Return (X, Y) of the center of cell containing provided text 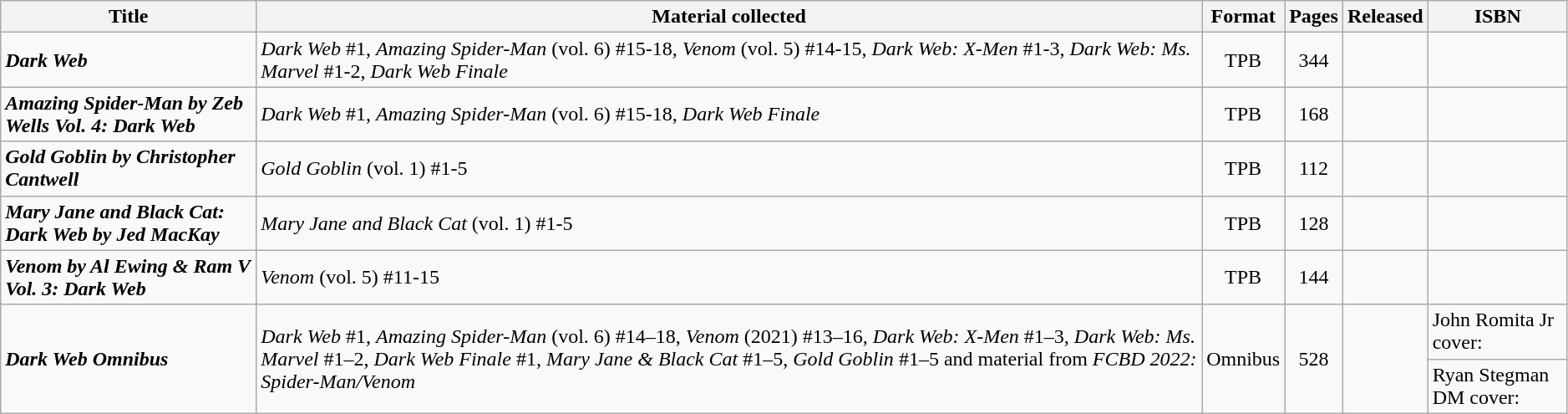
Material collected (729, 17)
Title (129, 17)
Dark Web #1, Amazing Spider-Man (vol. 6) #15-18, Venom (vol. 5) #14-15, Dark Web: X-Men #1-3, Dark Web: Ms. Marvel #1-2, Dark Web Finale (729, 60)
ISBN (1497, 17)
Dark Web (129, 60)
Gold Goblin by Christopher Cantwell (129, 169)
Venom by Al Ewing & Ram V Vol. 3: Dark Web (129, 278)
Pages (1314, 17)
Venom (vol. 5) #11-15 (729, 278)
144 (1314, 278)
344 (1314, 60)
Mary Jane and Black Cat: Dark Web by Jed MacKay (129, 222)
Ryan Stegman DM cover: (1497, 386)
Format (1243, 17)
Dark Web #1, Amazing Spider-Man (vol. 6) #15-18, Dark Web Finale (729, 114)
Omnibus (1243, 359)
128 (1314, 222)
Released (1385, 17)
Dark Web Omnibus (129, 359)
Amazing Spider-Man by Zeb Wells Vol. 4: Dark Web (129, 114)
Mary Jane and Black Cat (vol. 1) #1-5 (729, 222)
Gold Goblin (vol. 1) #1-5 (729, 169)
112 (1314, 169)
John Romita Jr cover: (1497, 331)
168 (1314, 114)
528 (1314, 359)
